Capture the cell that displays the provided text and extract its [X, Y] central coordinate. 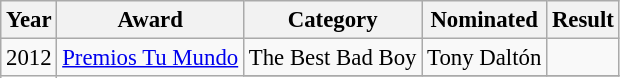
Result [584, 20]
Tony Daltón [484, 58]
Year [29, 20]
Award [150, 20]
Nominated [484, 20]
The Best Bad Boy [332, 58]
2012 [29, 58]
Premios Tu Mundo [150, 58]
Category [332, 20]
